Return the [X, Y] coordinate for the center point of the cell that contains the specified text.  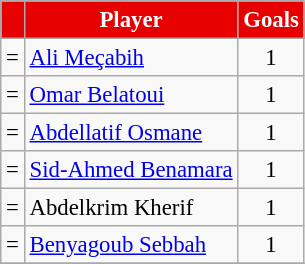
Goals [271, 20]
Abdelkrim Kherif [131, 208]
Sid-Ahmed Benamara [131, 170]
Benyagoub Sebbah [131, 245]
Player [131, 20]
Abdellatif Osmane [131, 133]
Ali Meçabih [131, 58]
Omar Belatoui [131, 95]
